Determine the (X, Y) coordinate at the center of the cell enclosing the given text.  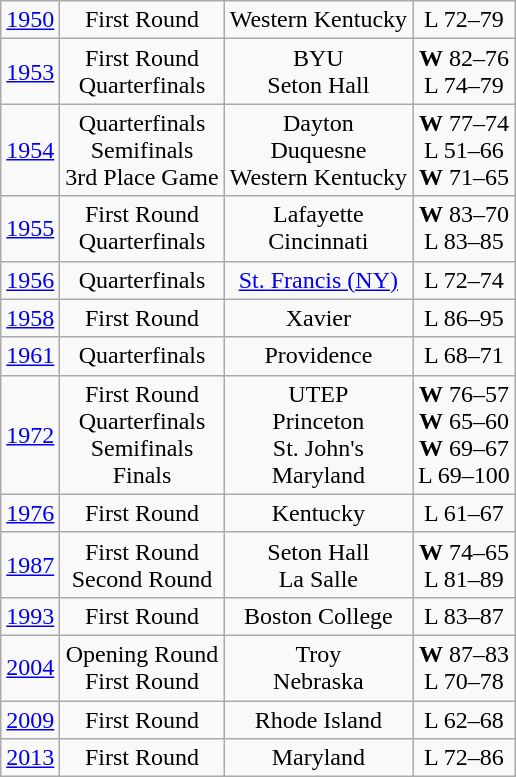
L 83–87 (464, 616)
W 87–83L 70–78 (464, 668)
Seton HallLa Salle (318, 564)
1954 (30, 150)
W 82–76L 74–79 (464, 72)
L 72–86 (464, 758)
DaytonDuquesneWestern Kentucky (318, 150)
2009 (30, 719)
W 76–57W 65–60W 69–67L 69–100 (464, 434)
Maryland (318, 758)
L 72–74 (464, 280)
BYUSeton Hall (318, 72)
Opening RoundFirst Round (142, 668)
1993 (30, 616)
1955 (30, 228)
1961 (30, 356)
First RoundSecond Round (142, 564)
W 83–70L 83–85 (464, 228)
L 86–95 (464, 318)
Rhode Island (318, 719)
1950 (30, 20)
2004 (30, 668)
St. Francis (NY) (318, 280)
Xavier (318, 318)
L 72–79 (464, 20)
1956 (30, 280)
Boston College (318, 616)
UTEPPrincetonSt. John'sMaryland (318, 434)
QuarterfinalsSemifinals3rd Place Game (142, 150)
Kentucky (318, 513)
Providence (318, 356)
1958 (30, 318)
TroyNebraska (318, 668)
1976 (30, 513)
2013 (30, 758)
L 68–71 (464, 356)
W 77–74L 51–66W 71–65 (464, 150)
LafayetteCincinnati (318, 228)
Western Kentucky (318, 20)
1953 (30, 72)
First RoundQuarterfinalsSemifinalsFinals (142, 434)
L 61–67 (464, 513)
L 62–68 (464, 719)
W 74–65L 81–89 (464, 564)
1972 (30, 434)
1987 (30, 564)
